Search for the cell housing the specified text and yield its (X, Y) center coordinate. 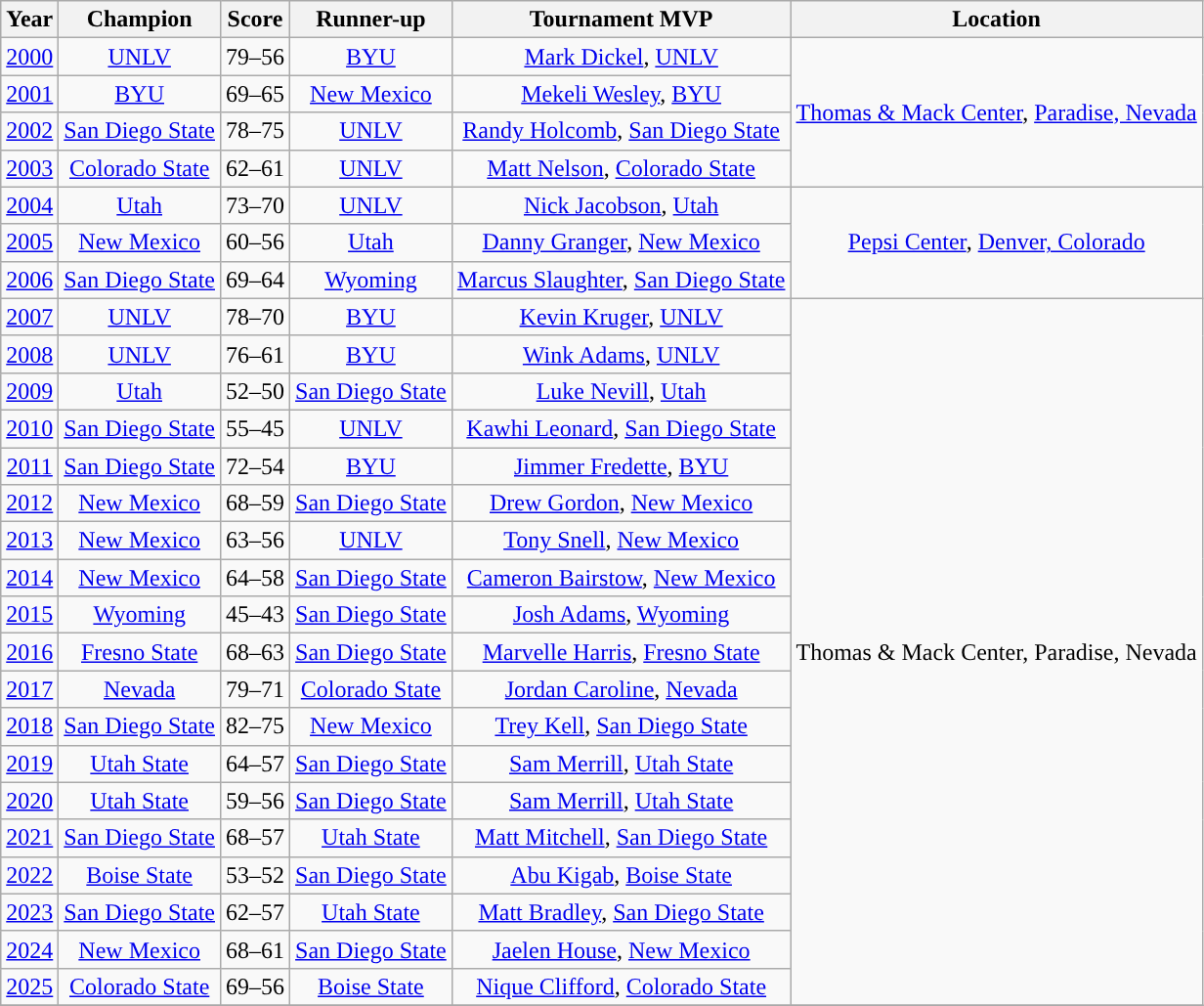
55–45 (256, 428)
68–63 (256, 652)
72–54 (256, 466)
76–61 (256, 354)
2013 (29, 541)
2021 (29, 838)
64–58 (256, 578)
2007 (29, 317)
Nick Jacobson, Utah (622, 205)
2017 (29, 689)
79–56 (256, 57)
78–75 (256, 131)
69–65 (256, 94)
Champion (140, 20)
68–61 (256, 949)
59–56 (256, 801)
63–56 (256, 541)
2014 (29, 578)
Matt Bradley, San Diego State (622, 912)
2024 (29, 949)
73–70 (256, 205)
Wink Adams, UNLV (622, 354)
62–57 (256, 912)
2020 (29, 801)
Mark Dickel, UNLV (622, 57)
2022 (29, 875)
Pepsi Center, Denver, Colorado (997, 242)
82–75 (256, 726)
Matt Nelson, Colorado State (622, 168)
52–50 (256, 391)
Jimmer Fredette, BYU (622, 466)
69–56 (256, 986)
Matt Mitchell, San Diego State (622, 838)
78–70 (256, 317)
2015 (29, 615)
Score (256, 20)
53–52 (256, 875)
Fresno State (140, 652)
2025 (29, 986)
Tony Snell, New Mexico (622, 541)
Kevin Kruger, UNLV (622, 317)
Marvelle Harris, Fresno State (622, 652)
2019 (29, 764)
Mekeli Wesley, BYU (622, 94)
Jaelen House, New Mexico (622, 949)
2004 (29, 205)
62–61 (256, 168)
Nevada (140, 689)
2018 (29, 726)
Randy Holcomb, San Diego State (622, 131)
45–43 (256, 615)
Luke Nevill, Utah (622, 391)
2006 (29, 280)
79–71 (256, 689)
Abu Kigab, Boise State (622, 875)
2012 (29, 503)
2016 (29, 652)
Year (29, 20)
64–57 (256, 764)
Trey Kell, San Diego State (622, 726)
2001 (29, 94)
2023 (29, 912)
2002 (29, 131)
Cameron Bairstow, New Mexico (622, 578)
Drew Gordon, New Mexico (622, 503)
2011 (29, 466)
Nique Clifford, Colorado State (622, 986)
Danny Granger, New Mexico (622, 242)
68–59 (256, 503)
68–57 (256, 838)
2005 (29, 242)
Kawhi Leonard, San Diego State (622, 428)
2008 (29, 354)
Location (997, 20)
Marcus Slaughter, San Diego State (622, 280)
Tournament MVP (622, 20)
Jordan Caroline, Nevada (622, 689)
69–64 (256, 280)
2003 (29, 168)
Runner-up (371, 20)
2009 (29, 391)
60–56 (256, 242)
2010 (29, 428)
2000 (29, 57)
Josh Adams, Wyoming (622, 615)
